Pinpoint the cell where the given text exists, returning its (x, y) midpoint coordinate. 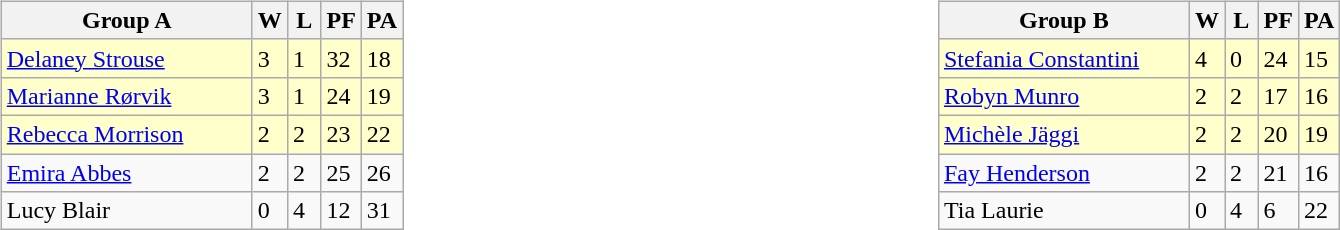
31 (382, 211)
Delaney Strouse (126, 58)
Lucy Blair (126, 211)
32 (341, 58)
20 (1278, 134)
15 (1318, 58)
21 (1278, 173)
Robyn Munro (1064, 96)
Group B (1064, 20)
17 (1278, 96)
25 (341, 173)
Tia Laurie (1064, 211)
Marianne Rørvik (126, 96)
Fay Henderson (1064, 173)
12 (341, 211)
Michèle Jäggi (1064, 134)
Rebecca Morrison (126, 134)
23 (341, 134)
26 (382, 173)
Stefania Constantini (1064, 58)
6 (1278, 211)
18 (382, 58)
Group A (126, 20)
Emira Abbes (126, 173)
